Pinpoint the cell where the given text exists, returning its [X, Y] midpoint coordinate. 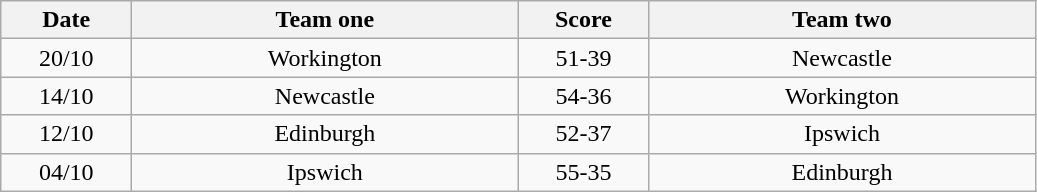
04/10 [66, 172]
20/10 [66, 58]
14/10 [66, 96]
55-35 [584, 172]
52-37 [584, 134]
Date [66, 20]
Team one [325, 20]
Score [584, 20]
54-36 [584, 96]
Team two [842, 20]
12/10 [66, 134]
51-39 [584, 58]
